Scan for the cell matching the given text and deliver its [x, y] coordinate at center. 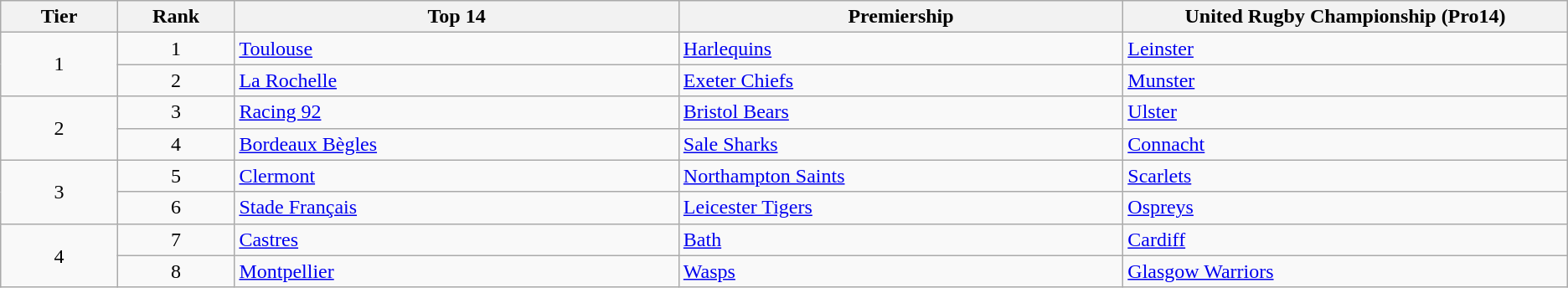
Premiership [900, 17]
Toulouse [456, 49]
Cardiff [1345, 239]
Munster [1345, 80]
Connacht [1345, 144]
Sale Sharks [900, 144]
Wasps [900, 271]
Glasgow Warriors [1345, 271]
Scarlets [1345, 176]
La Rochelle [456, 80]
Leinster [1345, 49]
Montpellier [456, 271]
Bath [900, 239]
Racing 92 [456, 112]
Bordeaux Bègles [456, 144]
6 [176, 208]
Leicester Tigers [900, 208]
Castres [456, 239]
United Rugby Championship (Pro14) [1345, 17]
Bristol Bears [900, 112]
Ulster [1345, 112]
7 [176, 239]
Stade Français [456, 208]
Harlequins [900, 49]
Exeter Chiefs [900, 80]
Ospreys [1345, 208]
8 [176, 271]
Tier [59, 17]
Rank [176, 17]
Top 14 [456, 17]
Clermont [456, 176]
Northampton Saints [900, 176]
5 [176, 176]
